Locate the cell with the specified text and output its (x, y) center coordinate. 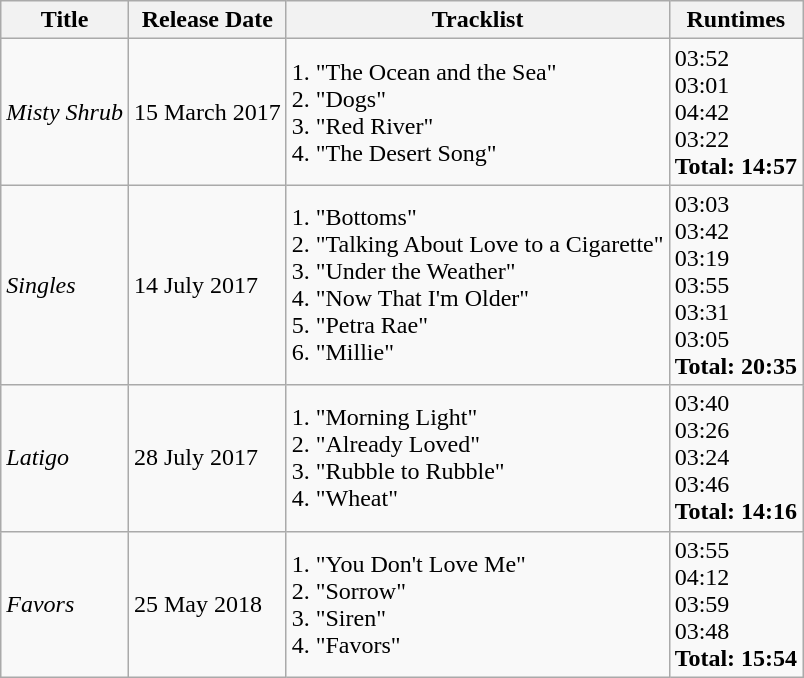
Tracklist (478, 20)
Runtimes (736, 20)
1. "Morning Light"2. "Already Loved"3. "Rubble to Rubble"4. "Wheat" (478, 458)
03:5203:0104:4203:22Total: 14:57 (736, 112)
1. "You Don't Love Me"2. "Sorrow"3. "Siren"4. "Favors" (478, 604)
14 July 2017 (207, 285)
Latigo (65, 458)
Title (65, 20)
Singles (65, 285)
Release Date (207, 20)
28 July 2017 (207, 458)
03:0303:4203:1903:5503:3103:05Total: 20:35 (736, 285)
03:4003:2603:2403:46Total: 14:16 (736, 458)
Misty Shrub (65, 112)
25 May 2018 (207, 604)
Favors (65, 604)
1. "The Ocean and the Sea"2. "Dogs"3. "Red River"4. "The Desert Song" (478, 112)
03:5504:1203:5903:48Total: 15:54 (736, 604)
1. "Bottoms"2. "Talking About Love to a Cigarette"3. "Under the Weather"4. "Now That I'm Older"5. "Petra Rae"6. "Millie" (478, 285)
15 March 2017 (207, 112)
